Find where the given text appears and provide that cell's center as [x, y] coordinate. 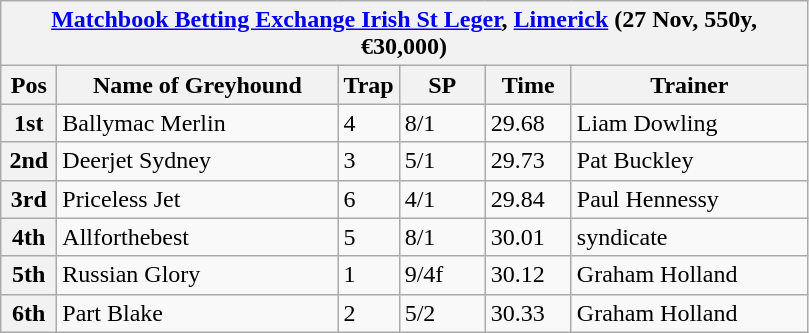
6 [368, 199]
30.01 [528, 237]
Time [528, 85]
5th [29, 275]
30.12 [528, 275]
6th [29, 313]
30.33 [528, 313]
5/2 [442, 313]
Trap [368, 85]
Name of Greyhound [198, 85]
Deerjet Sydney [198, 161]
2 [368, 313]
9/4f [442, 275]
3 [368, 161]
Russian Glory [198, 275]
3rd [29, 199]
4 [368, 123]
29.68 [528, 123]
Trainer [689, 85]
1 [368, 275]
Pos [29, 85]
5 [368, 237]
Matchbook Betting Exchange Irish St Leger, Limerick (27 Nov, 550y, €30,000) [404, 34]
Allforthebest [198, 237]
Pat Buckley [689, 161]
4th [29, 237]
4/1 [442, 199]
Liam Dowling [689, 123]
Priceless Jet [198, 199]
29.84 [528, 199]
5/1 [442, 161]
1st [29, 123]
Ballymac Merlin [198, 123]
Paul Hennessy [689, 199]
29.73 [528, 161]
syndicate [689, 237]
2nd [29, 161]
Part Blake [198, 313]
SP [442, 85]
